Detect which cell encompasses the target text, then output its [x, y] center coordinate. 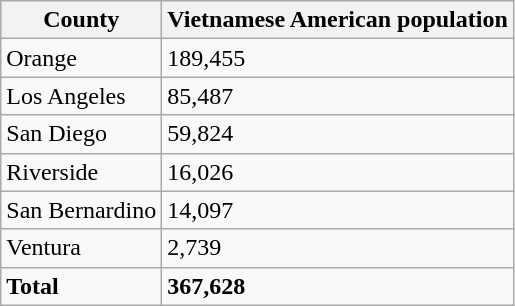
San Diego [82, 134]
Riverside [82, 172]
Vietnamese American population [338, 20]
85,487 [338, 96]
County [82, 20]
16,026 [338, 172]
Total [82, 286]
Los Angeles [82, 96]
59,824 [338, 134]
Ventura [82, 248]
2,739 [338, 248]
San Bernardino [82, 210]
367,628 [338, 286]
189,455 [338, 58]
14,097 [338, 210]
Orange [82, 58]
